Output the (X, Y) coordinate of the center of the cell containing the given text.  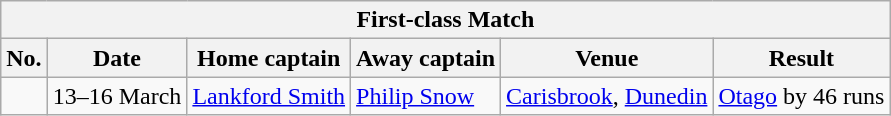
13–16 March (117, 96)
Result (802, 58)
Home captain (269, 58)
First-class Match (446, 20)
Away captain (426, 58)
Philip Snow (426, 96)
Carisbrook, Dunedin (607, 96)
Venue (607, 58)
Otago by 46 runs (802, 96)
Date (117, 58)
Lankford Smith (269, 96)
No. (24, 58)
